From the cell containing the given text, extract its center point as (X, Y) coordinate. 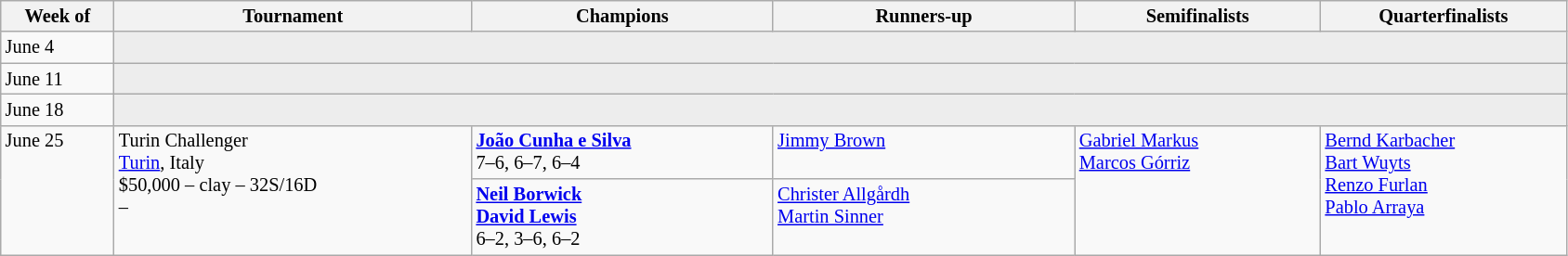
Neil Borwick David Lewis 6–2, 3–6, 6–2 (622, 217)
Quarterfinalists (1444, 16)
June 25 (58, 189)
June 4 (58, 47)
Tournament (294, 16)
Champions (622, 16)
June 11 (58, 79)
Runners-up (923, 16)
João Cunha e Silva 7–6, 6–7, 6–4 (622, 152)
Semifinalists (1198, 16)
Christer Allgårdh Martin Sinner (923, 217)
June 18 (58, 109)
Week of (58, 16)
Jimmy Brown (923, 152)
Bernd Karbacher Bart Wuyts Renzo Furlan Pablo Arraya (1444, 189)
Turin Challenger Turin, Italy$50,000 – clay – 32S/16D – (294, 189)
Gabriel Markus Marcos Górriz (1198, 189)
